Locate the cell with the specified text and output its [X, Y] center coordinate. 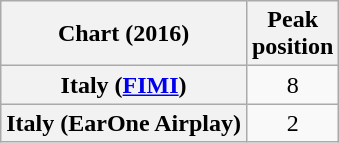
2 [292, 123]
8 [292, 85]
Italy (EarOne Airplay) [124, 123]
Chart (2016) [124, 34]
Italy (FIMI) [124, 85]
Peakposition [292, 34]
